From the cell containing the given text, extract its center point as [X, Y] coordinate. 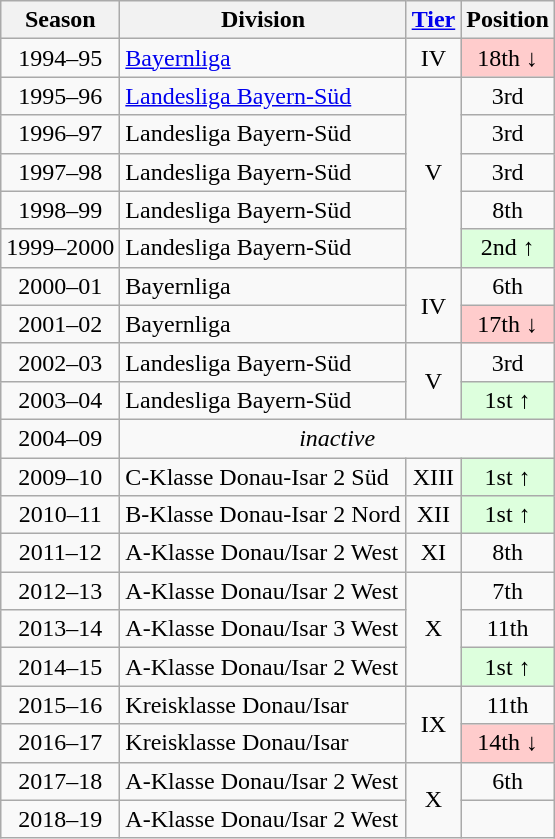
2nd ↑ [508, 248]
1995–96 [60, 96]
2001–02 [60, 324]
1999–2000 [60, 248]
1994–95 [60, 58]
2013–14 [60, 629]
IX [434, 724]
Tier [434, 20]
2015–16 [60, 705]
Division [263, 20]
Position [508, 20]
2014–15 [60, 667]
2002–03 [60, 362]
XIII [434, 477]
2000–01 [60, 286]
B-Klasse Donau-Isar 2 Nord [263, 515]
C-Klasse Donau-Isar 2 Süd [263, 477]
2004–09 [60, 438]
2010–11 [60, 515]
inactive [338, 438]
XII [434, 515]
17th ↓ [508, 324]
2012–13 [60, 591]
2009–10 [60, 477]
2017–18 [60, 781]
2003–04 [60, 400]
14th ↓ [508, 743]
7th [508, 591]
Season [60, 20]
18th ↓ [508, 58]
1998–99 [60, 210]
A-Klasse Donau/Isar 3 West [263, 629]
XI [434, 553]
1996–97 [60, 134]
1997–98 [60, 172]
2011–12 [60, 553]
2016–17 [60, 743]
2018–19 [60, 819]
